Locate the cell with the specified text and output its [x, y] center coordinate. 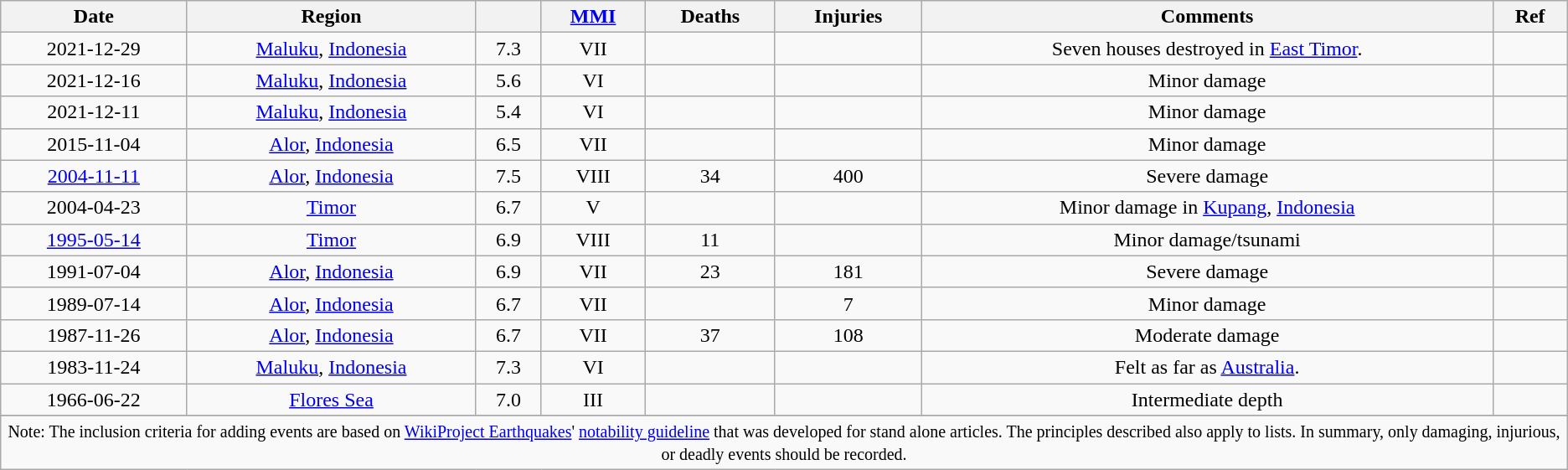
2004-04-23 [94, 208]
Injuries [848, 17]
2021-12-11 [94, 112]
Felt as far as Australia. [1207, 367]
2004-11-11 [94, 176]
1987-11-26 [94, 335]
Ref [1529, 17]
Comments [1207, 17]
Region [332, 17]
11 [710, 240]
III [593, 400]
1983-11-24 [94, 367]
2015-11-04 [94, 144]
Minor damage/tsunami [1207, 240]
6.5 [508, 144]
1989-07-14 [94, 303]
Minor damage in Kupang, Indonesia [1207, 208]
34 [710, 176]
400 [848, 176]
Deaths [710, 17]
7 [848, 303]
2021-12-29 [94, 49]
1995-05-14 [94, 240]
1966-06-22 [94, 400]
MMI [593, 17]
108 [848, 335]
Moderate damage [1207, 335]
1991-07-04 [94, 271]
Seven houses destroyed in East Timor. [1207, 49]
5.4 [508, 112]
7.5 [508, 176]
Flores Sea [332, 400]
5.6 [508, 80]
Intermediate depth [1207, 400]
181 [848, 271]
2021-12-16 [94, 80]
37 [710, 335]
23 [710, 271]
V [593, 208]
Date [94, 17]
7.0 [508, 400]
